Determine the (x, y) coordinate at the center of the cell enclosing the given text.  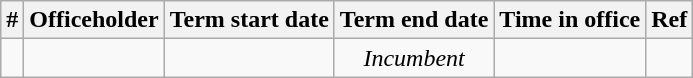
Term end date (414, 20)
Officeholder (94, 20)
Ref (670, 20)
Time in office (570, 20)
# (12, 20)
Incumbent (414, 58)
Term start date (249, 20)
